Capture the cell that displays the provided text and extract its [x, y] central coordinate. 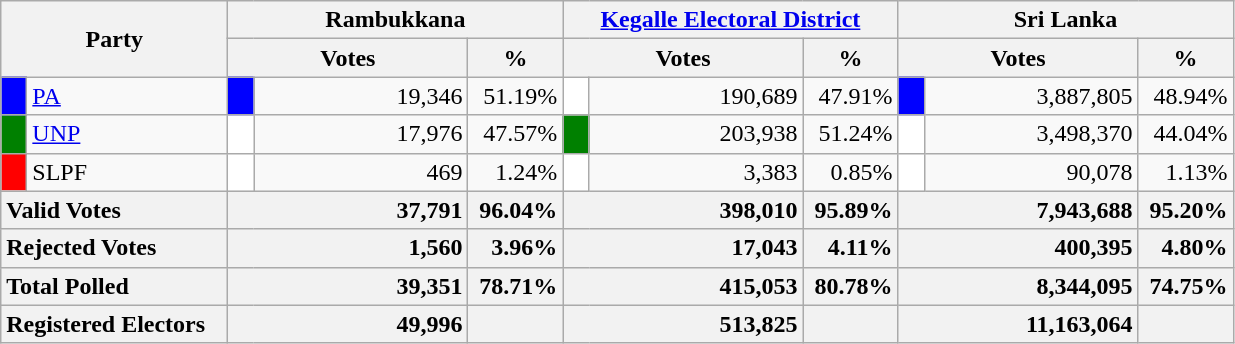
37,791 [348, 210]
Rejected Votes [114, 248]
400,395 [1018, 248]
415,053 [683, 286]
47.91% [850, 96]
44.04% [1186, 134]
39,351 [348, 286]
Registered Electors [114, 324]
1,560 [348, 248]
Sri Lanka [1066, 20]
17,976 [361, 134]
51.19% [516, 96]
80.78% [850, 286]
513,825 [683, 324]
78.71% [516, 286]
PA [128, 96]
398,010 [683, 210]
11,163,064 [1018, 324]
203,938 [696, 134]
469 [361, 172]
3,383 [696, 172]
74.75% [1186, 286]
4.11% [850, 248]
7,943,688 [1018, 210]
1.24% [516, 172]
Kegalle Electoral District [730, 20]
Total Polled [114, 286]
UNP [128, 134]
SLPF [128, 172]
51.24% [850, 134]
Valid Votes [114, 210]
4.80% [1186, 248]
190,689 [696, 96]
47.57% [516, 134]
19,346 [361, 96]
96.04% [516, 210]
17,043 [683, 248]
49,996 [348, 324]
0.85% [850, 172]
Rambukkana [396, 20]
8,344,095 [1018, 286]
95.20% [1186, 210]
1.13% [1186, 172]
3,498,370 [1031, 134]
3,887,805 [1031, 96]
95.89% [850, 210]
48.94% [1186, 96]
Party [114, 39]
90,078 [1031, 172]
3.96% [516, 248]
